Detect which cell encompasses the target text, then output its [X, Y] center coordinate. 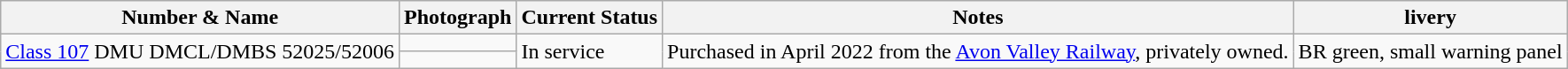
livery [1430, 18]
In service [590, 51]
BR green, small warning panel [1430, 51]
Notes [978, 18]
Photograph [458, 18]
Number & Name [200, 18]
Current Status [590, 18]
Purchased in April 2022 from the Avon Valley Railway, privately owned. [978, 51]
Class 107 DMU DMCL/DMBS 52025/52006 [200, 51]
